Return (x, y) of the center of cell containing provided text 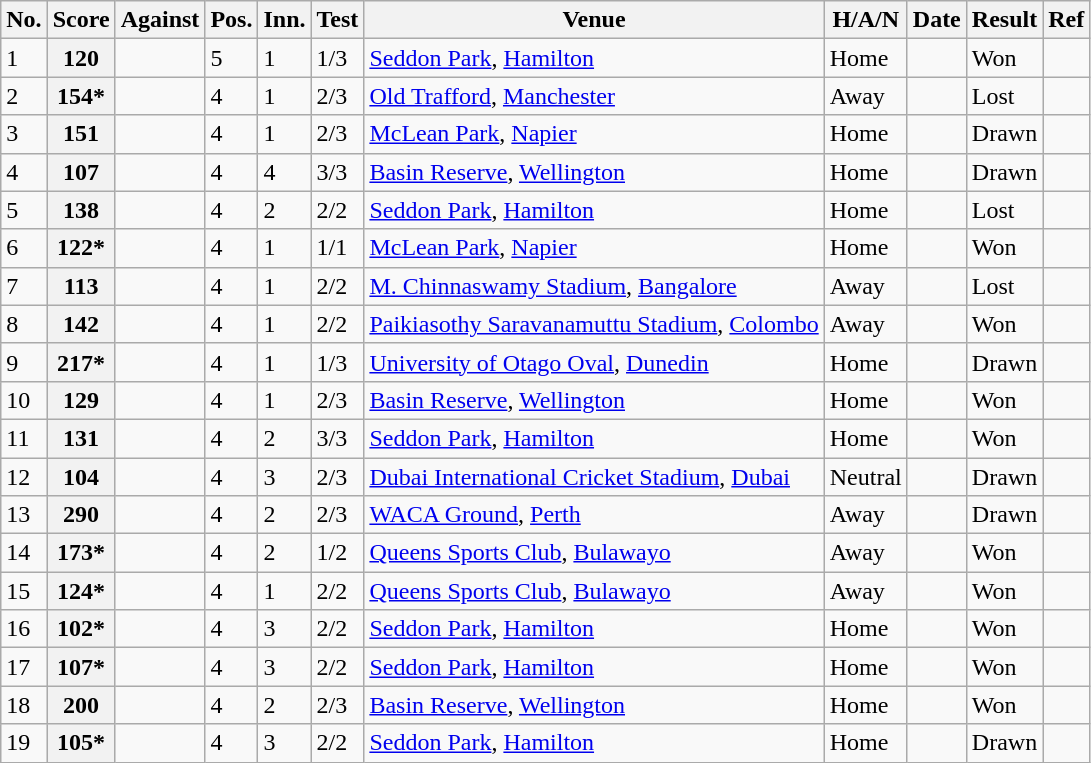
200 (81, 705)
No. (24, 20)
105* (81, 743)
138 (81, 210)
Old Trafford, Manchester (594, 96)
15 (24, 591)
1/2 (338, 553)
14 (24, 553)
8 (24, 324)
10 (24, 400)
129 (81, 400)
19 (24, 743)
122* (81, 248)
142 (81, 324)
University of Otago Oval, Dunedin (594, 362)
9 (24, 362)
Result (1004, 20)
290 (81, 515)
7 (24, 286)
1/1 (338, 248)
11 (24, 438)
131 (81, 438)
Dubai International Cricket Stadium, Dubai (594, 477)
102* (81, 629)
124* (81, 591)
Venue (594, 20)
Paikiasothy Saravanamuttu Stadium, Colombo (594, 324)
Ref (1066, 20)
104 (81, 477)
Test (338, 20)
120 (81, 58)
12 (24, 477)
17 (24, 667)
H/A/N (866, 20)
Pos. (232, 20)
113 (81, 286)
Score (81, 20)
107 (81, 172)
6 (24, 248)
WACA Ground, Perth (594, 515)
18 (24, 705)
151 (81, 134)
173* (81, 553)
16 (24, 629)
154* (81, 96)
13 (24, 515)
Date (936, 20)
217* (81, 362)
Neutral (866, 477)
Inn. (284, 20)
107* (81, 667)
M. Chinnaswamy Stadium, Bangalore (594, 286)
Against (160, 20)
